Find where the given text appears and provide that cell's center as [x, y] coordinate. 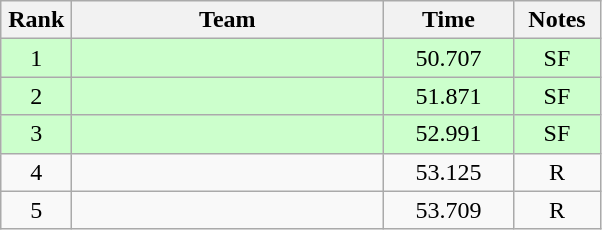
53.125 [448, 172]
Time [448, 20]
Notes [557, 20]
4 [36, 172]
52.991 [448, 134]
2 [36, 96]
51.871 [448, 96]
Team [228, 20]
1 [36, 58]
5 [36, 210]
53.709 [448, 210]
Rank [36, 20]
3 [36, 134]
50.707 [448, 58]
